Detect which cell encompasses the target text, then output its [x, y] center coordinate. 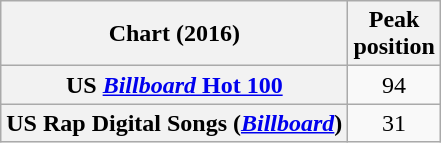
94 [394, 85]
Chart (2016) [174, 34]
US Rap Digital Songs (Billboard) [174, 123]
Peak position [394, 34]
31 [394, 123]
US Billboard Hot 100 [174, 85]
